Scan for the cell matching the given text and deliver its (x, y) coordinate at center. 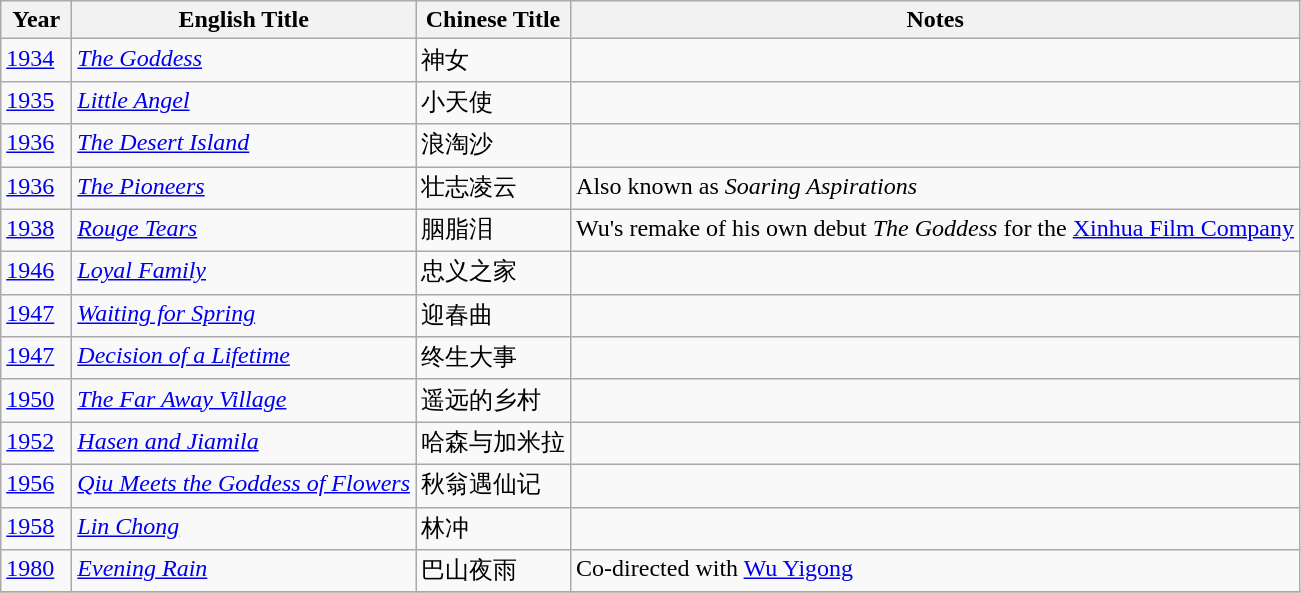
遥远的乡村 (494, 400)
Chinese Title (494, 20)
1952 (36, 444)
忠义之家 (494, 274)
1950 (36, 400)
Co-directed with Wu Yigong (936, 572)
Waiting for Spring (244, 316)
Notes (936, 20)
1958 (36, 528)
林冲 (494, 528)
巴山夜雨 (494, 572)
Loyal Family (244, 274)
Also known as Soaring Aspirations (936, 188)
哈森与加米拉 (494, 444)
Evening Rain (244, 572)
Decision of a Lifetime (244, 358)
神女 (494, 60)
终生大事 (494, 358)
迎春曲 (494, 316)
The Pioneers (244, 188)
1935 (36, 102)
The Goddess (244, 60)
壮志凌云 (494, 188)
1946 (36, 274)
1938 (36, 230)
胭脂泪 (494, 230)
1956 (36, 486)
1934 (36, 60)
The Desert Island (244, 146)
Year (36, 20)
Rouge Tears (244, 230)
Lin Chong (244, 528)
Qiu Meets the Goddess of Flowers (244, 486)
The Far Away Village (244, 400)
English Title (244, 20)
小天使 (494, 102)
1980 (36, 572)
Hasen and Jiamila (244, 444)
浪淘沙 (494, 146)
秋翁遇仙记 (494, 486)
Little Angel (244, 102)
Wu's remake of his own debut The Goddess for the Xinhua Film Company (936, 230)
